Return (x, y) of the center of cell containing provided text 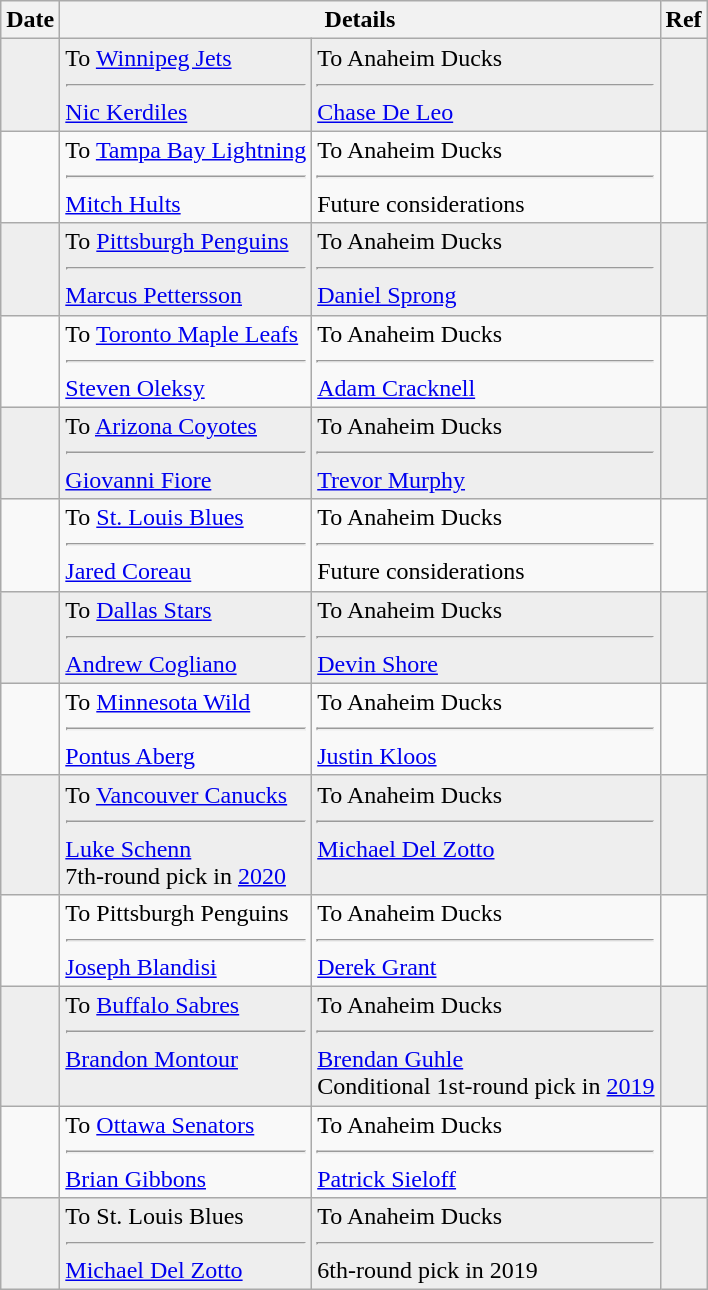
To Vancouver CanucksLuke Schenn7th-round pick in 2020 (186, 834)
To Arizona CoyotesGiovanni Fiore (186, 453)
To Pittsburgh PenguinsJoseph Blandisi (186, 940)
To Anaheim DucksPatrick Sieloff (486, 1152)
To Anaheim DucksDerek Grant (486, 940)
To Anaheim DucksJustin Kloos (486, 729)
To Toronto Maple LeafsSteven Oleksy (186, 361)
To Anaheim DucksBrendan GuhleConditional 1st-round pick in 2019 (486, 1046)
To Winnipeg JetsNic Kerdiles (186, 85)
To Anaheim DucksDevin Shore (486, 637)
To St. Louis BluesMichael Del Zotto (186, 1244)
Date (30, 20)
To Pittsburgh PenguinsMarcus Pettersson (186, 269)
To Ottawa SenatorsBrian Gibbons (186, 1152)
Details (360, 20)
To Anaheim DucksAdam Cracknell (486, 361)
Ref (684, 20)
To Anaheim DucksChase De Leo (486, 85)
To Minnesota WildPontus Aberg (186, 729)
To Anaheim DucksTrevor Murphy (486, 453)
To Anaheim Ducks6th-round pick in 2019 (486, 1244)
To St. Louis BluesJared Coreau (186, 545)
To Tampa Bay LightningMitch Hults (186, 177)
To Anaheim DucksDaniel Sprong (486, 269)
To Buffalo SabresBrandon Montour (186, 1046)
To Dallas StarsAndrew Cogliano (186, 637)
To Anaheim DucksMichael Del Zotto (486, 834)
